Locate the cell with the specified text and output its (X, Y) center coordinate. 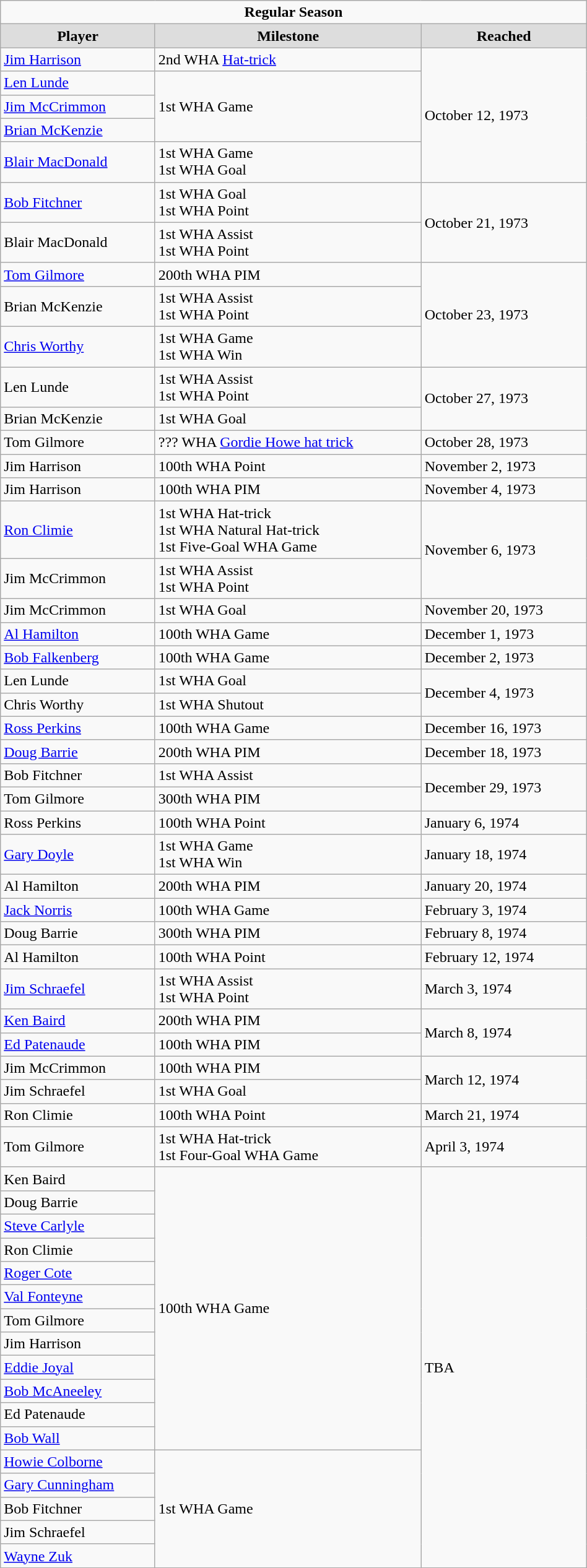
March 3, 1974 (504, 989)
Wayne Zuk (78, 1556)
December 29, 1973 (504, 787)
March 8, 1974 (504, 1033)
TBA (504, 1367)
December 4, 1973 (504, 693)
Gary Doyle (78, 854)
1st WHA Assist (288, 775)
January 18, 1974 (504, 854)
February 12, 1974 (504, 957)
Bob McAneeley (78, 1391)
January 6, 1974 (504, 823)
Roger Cote (78, 1273)
1st WHA Hat-trick1st WHA Natural Hat-trick1st Five-Goal WHA Game (288, 530)
??? WHA Gordie Howe hat trick (288, 443)
January 20, 1974 (504, 886)
Bob Falkenberg (78, 657)
Reached (504, 36)
Gary Cunningham (78, 1485)
October 21, 1973 (504, 222)
October 12, 1973 (504, 115)
December 1, 1973 (504, 634)
November 4, 1973 (504, 490)
Val Fonteyne (78, 1297)
1st WHA Game1st WHA Goal (288, 162)
Bob Wall (78, 1438)
Player (78, 36)
December 16, 1973 (504, 728)
Steve Carlyle (78, 1226)
November 20, 1973 (504, 610)
March 21, 1974 (504, 1115)
March 12, 1974 (504, 1080)
1st WHA Goal1st WHA Point (288, 202)
Regular Season (293, 12)
February 3, 1974 (504, 910)
1st WHA Hat-trick1st Four-Goal WHA Game (288, 1146)
November 6, 1973 (504, 550)
October 27, 1973 (504, 399)
2nd WHA Hat-trick (288, 59)
Milestone (288, 36)
April 3, 1974 (504, 1146)
October 28, 1973 (504, 443)
October 23, 1973 (504, 314)
December 2, 1973 (504, 657)
Eddie Joyal (78, 1367)
November 2, 1973 (504, 466)
Jack Norris (78, 910)
February 8, 1974 (504, 933)
December 18, 1973 (504, 752)
1st WHA Shutout (288, 704)
Howie Colborne (78, 1462)
